Provide the (X, Y) coordinate of the cell's center where the given text is located.  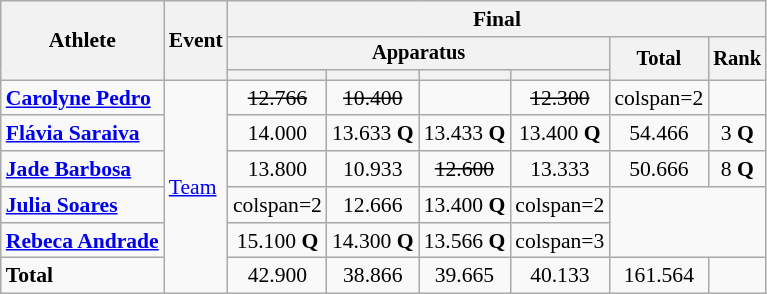
Team (196, 187)
8 Q (737, 169)
50.666 (658, 169)
12.766 (278, 98)
161.564 (658, 276)
Julia Soares (82, 205)
12.600 (465, 169)
Rebeca Andrade (82, 241)
13.800 (278, 169)
Athlete (82, 40)
Carolyne Pedro (82, 98)
54.466 (658, 134)
10.933 (373, 169)
10.400 (373, 98)
Jade Barbosa (82, 169)
14.300 Q (373, 241)
38.866 (373, 276)
13.633 Q (373, 134)
40.133 (560, 276)
Rank (737, 58)
14.000 (278, 134)
Final (497, 19)
Flávia Saraiva (82, 134)
colspan=3 (560, 241)
13.433 Q (465, 134)
Apparatus (418, 54)
12.300 (560, 98)
15.100 Q (278, 241)
39.665 (465, 276)
Event (196, 40)
13.566 Q (465, 241)
3 Q (737, 134)
13.333 (560, 169)
42.900 (278, 276)
12.666 (373, 205)
